Scan for the cell matching the given text and deliver its (X, Y) coordinate at center. 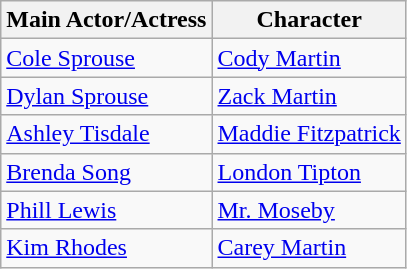
Cody Martin (309, 58)
Ashley Tisdale (106, 134)
Carey Martin (309, 248)
Mr. Moseby (309, 210)
Maddie Fitzpatrick (309, 134)
Zack Martin (309, 96)
Kim Rhodes (106, 248)
Phill Lewis (106, 210)
Character (309, 20)
Cole Sprouse (106, 58)
Brenda Song (106, 172)
Dylan Sprouse (106, 96)
Main Actor/Actress (106, 20)
London Tipton (309, 172)
